From the cell containing the given text, extract its center point as (x, y) coordinate. 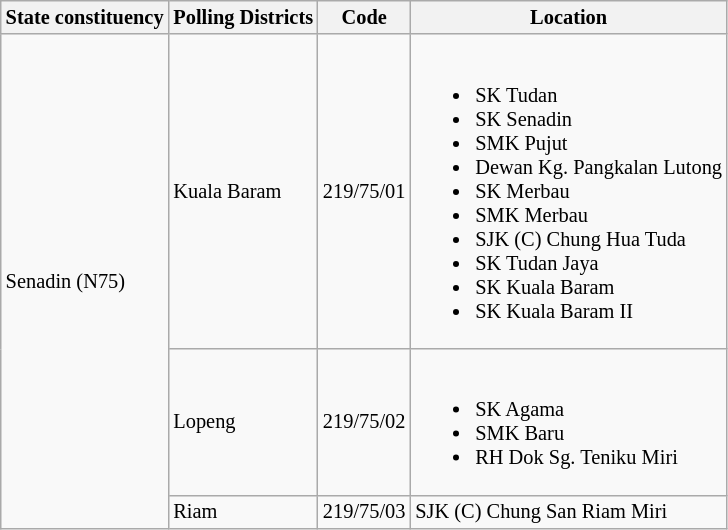
Senadin (N75) (85, 282)
SJK (C) Chung San Riam Miri (568, 512)
Code (364, 17)
Location (568, 17)
State constituency (85, 17)
Riam (243, 512)
SK AgamaSMK BaruRH Dok Sg. Teniku Miri (568, 421)
SK TudanSK SenadinSMK PujutDewan Kg. Pangkalan LutongSK MerbauSMK MerbauSJK (C) Chung Hua TudaSK Tudan JayaSK Kuala BaramSK Kuala Baram II (568, 191)
219/75/02 (364, 421)
Polling Districts (243, 17)
Kuala Baram (243, 191)
219/75/01 (364, 191)
Lopeng (243, 421)
219/75/03 (364, 512)
